Return [x, y] of the center of cell containing provided text 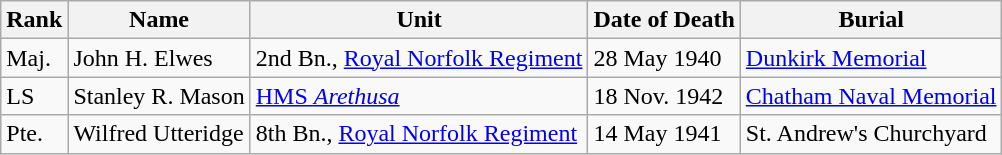
Wilfred Utteridge [159, 134]
Name [159, 20]
2nd Bn., Royal Norfolk Regiment [419, 58]
Unit [419, 20]
John H. Elwes [159, 58]
Pte. [34, 134]
Rank [34, 20]
St. Andrew's Churchyard [871, 134]
HMS Arethusa [419, 96]
Chatham Naval Memorial [871, 96]
LS [34, 96]
Stanley R. Mason [159, 96]
8th Bn., Royal Norfolk Regiment [419, 134]
Date of Death [664, 20]
Burial [871, 20]
14 May 1941 [664, 134]
28 May 1940 [664, 58]
Maj. [34, 58]
18 Nov. 1942 [664, 96]
Dunkirk Memorial [871, 58]
